Pinpoint the cell where the given text exists, returning its (x, y) midpoint coordinate. 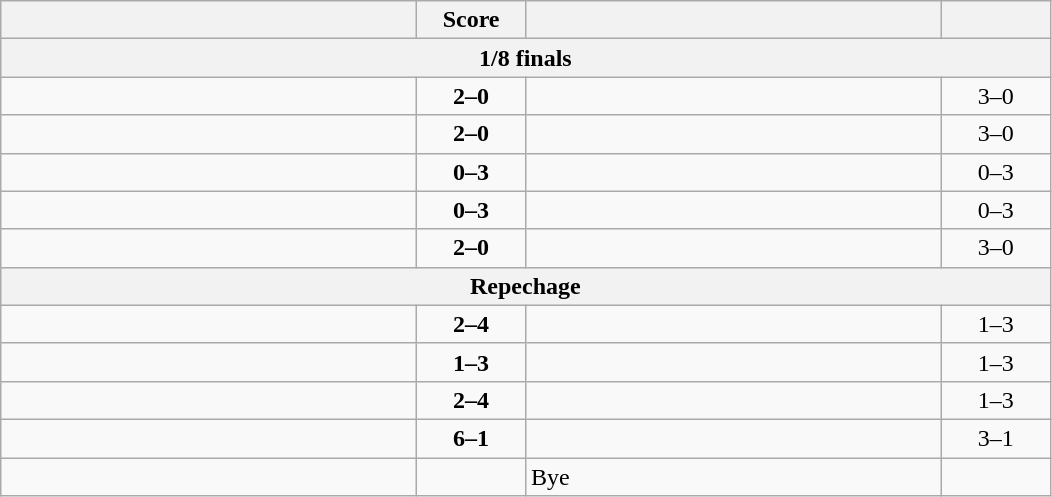
Repechage (526, 286)
6–1 (472, 438)
Bye (733, 477)
3–1 (996, 438)
Score (472, 20)
1/8 finals (526, 58)
